From the cell containing the given text, extract its center point as [X, Y] coordinate. 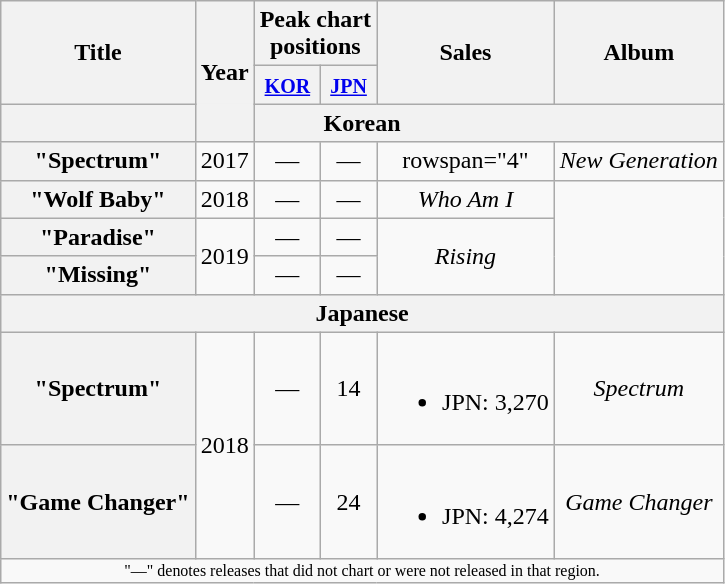
"—" denotes releases that did not chart or were not released in that region. [362, 570]
"Paradise" [98, 237]
KOR [287, 85]
Korean [362, 123]
2017 [224, 161]
Album [638, 52]
"Game Changer" [98, 502]
24 [349, 502]
"Wolf Baby" [98, 199]
Peak chart positions [315, 34]
Who Am I [466, 199]
"Missing" [98, 275]
JPN [349, 85]
New Generation [638, 161]
Year [224, 72]
Rising [466, 256]
Title [98, 52]
14 [349, 388]
rowspan="4" [466, 161]
Sales [466, 52]
Game Changer [638, 502]
Japanese [362, 313]
Spectrum [638, 388]
2019 [224, 256]
JPN: 4,274 [466, 502]
JPN: 3,270 [466, 388]
